Identify which cell holds the provided text, then report its (X, Y) central coordinate. 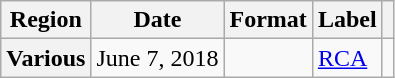
Label (347, 20)
June 7, 2018 (158, 58)
Date (158, 20)
Various (46, 58)
Format (268, 20)
RCA (347, 58)
Region (46, 20)
